From the cell containing the given text, extract its center point as (x, y) coordinate. 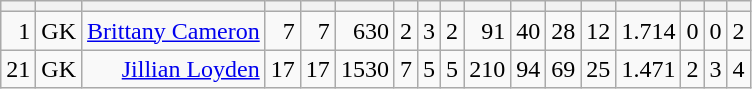
1530 (364, 69)
94 (528, 69)
1.471 (648, 69)
12 (598, 31)
28 (564, 31)
69 (564, 69)
4 (738, 69)
91 (488, 31)
21 (18, 69)
630 (364, 31)
210 (488, 69)
25 (598, 69)
1 (18, 31)
40 (528, 31)
Brittany Cameron (174, 31)
1.714 (648, 31)
Jillian Loyden (174, 69)
